Provide the (X, Y) coordinate of the cell's center where the given text is located.  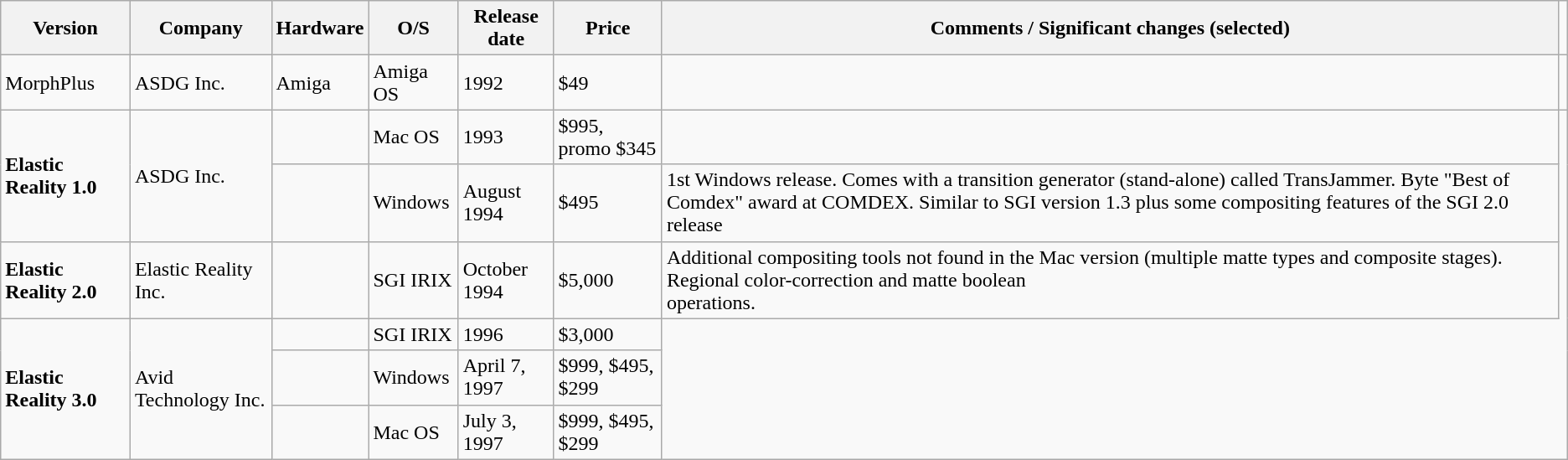
Amiga OS (414, 82)
Release date (506, 28)
1993 (506, 137)
July 3, 1997 (506, 432)
August 1994 (506, 203)
Comments / Significant changes (selected) (1110, 28)
Elastic Reality 3.0 (65, 389)
April 7, 1997 (506, 377)
Price (608, 28)
Elastic Reality 2.0 (65, 280)
O/S (414, 28)
1996 (506, 334)
October 1994 (506, 280)
$3,000 (608, 334)
Version (65, 28)
Amiga (320, 82)
$495 (608, 203)
Avid Technology Inc. (201, 389)
Company (201, 28)
$49 (608, 82)
1992 (506, 82)
$995, promo $345 (608, 137)
$5,000 (608, 280)
Elastic Reality Inc. (201, 280)
MorphPlus (65, 82)
Hardware (320, 28)
Elastic Reality 1.0 (65, 176)
